Search for the cell housing the specified text and yield its (x, y) center coordinate. 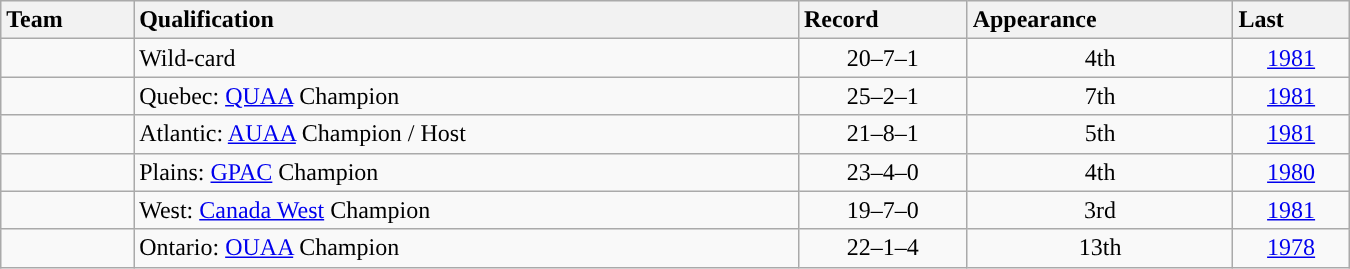
1978 (1291, 248)
25–2–1 (882, 96)
7th (1100, 96)
13th (1100, 248)
West: Canada West Champion (466, 210)
Ontario: OUAA Champion (466, 248)
Last (1291, 20)
Wild-card (466, 58)
5th (1100, 134)
Appearance (1100, 20)
Qualification (466, 20)
20–7–1 (882, 58)
Atlantic: AUAA Champion / Host (466, 134)
Team (68, 20)
Quebec: QUAA Champion (466, 96)
22–1–4 (882, 248)
Plains: GPAC Champion (466, 172)
19–7–0 (882, 210)
1980 (1291, 172)
Record (882, 20)
3rd (1100, 210)
21–8–1 (882, 134)
23–4–0 (882, 172)
